Extract the (x, y) coordinate from the center of the cell holding the provided text.  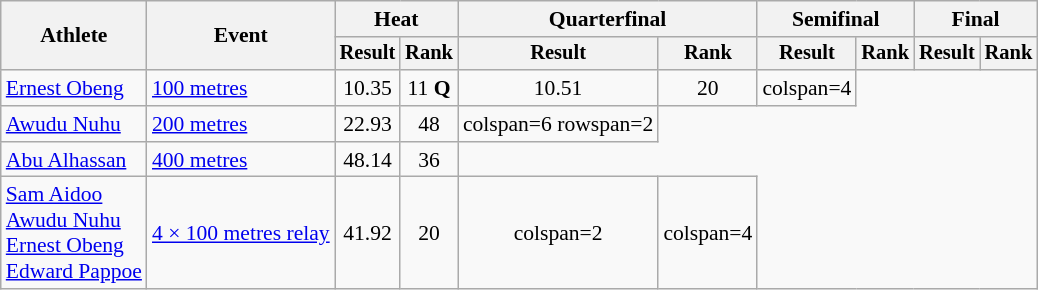
48 (429, 124)
Quarterfinal (608, 19)
Ernest Obeng (74, 88)
Sam AidooAwudu NuhuErnest ObengEdward Pappoe (74, 233)
400 metres (241, 160)
Abu Alhassan (74, 160)
200 metres (241, 124)
Semifinal (836, 19)
colspan=2 (558, 233)
Heat (396, 19)
Awudu Nuhu (74, 124)
11 Q (429, 88)
Athlete (74, 36)
41.92 (368, 233)
48.14 (368, 160)
Final (976, 19)
4 × 100 metres relay (241, 233)
22.93 (368, 124)
colspan=6 rowspan=2 (558, 124)
Event (241, 36)
36 (429, 160)
10.51 (558, 88)
10.35 (368, 88)
100 metres (241, 88)
